For the text-containing cell, return its midpoint in (x, y) coordinate format. 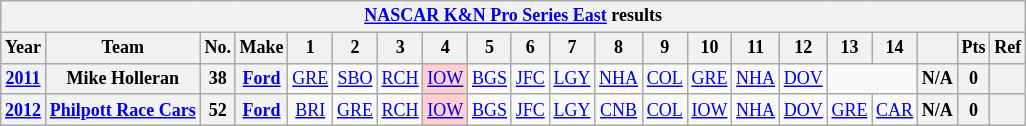
9 (664, 48)
14 (895, 48)
7 (572, 48)
13 (850, 48)
52 (218, 110)
Make (262, 48)
8 (619, 48)
Pts (974, 48)
3 (400, 48)
6 (530, 48)
38 (218, 78)
4 (446, 48)
5 (490, 48)
10 (710, 48)
Philpott Race Cars (122, 110)
CNB (619, 110)
BRI (310, 110)
NASCAR K&N Pro Series East results (514, 16)
Team (122, 48)
Ref (1008, 48)
2 (356, 48)
12 (803, 48)
No. (218, 48)
SBO (356, 78)
Mike Holleran (122, 78)
Year (24, 48)
2011 (24, 78)
2012 (24, 110)
CAR (895, 110)
1 (310, 48)
11 (756, 48)
